Scan for the cell matching the given text and deliver its (X, Y) coordinate at center. 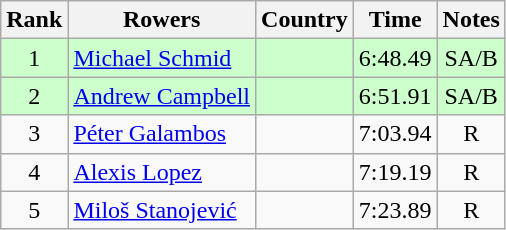
5 (34, 210)
Miloš Stanojević (162, 210)
7:03.94 (395, 134)
6:51.91 (395, 96)
6:48.49 (395, 58)
Rank (34, 20)
Péter Galambos (162, 134)
2 (34, 96)
3 (34, 134)
7:23.89 (395, 210)
Country (305, 20)
Andrew Campbell (162, 96)
4 (34, 172)
Michael Schmid (162, 58)
Alexis Lopez (162, 172)
Time (395, 20)
Notes (471, 20)
7:19.19 (395, 172)
Rowers (162, 20)
1 (34, 58)
